Locate the cell with the specified text and output its [X, Y] center coordinate. 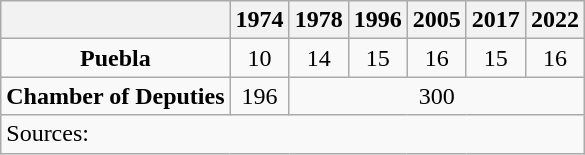
14 [318, 58]
Sources: [293, 134]
2005 [436, 20]
196 [260, 96]
Puebla [116, 58]
Chamber of Deputies [116, 96]
2017 [496, 20]
1996 [378, 20]
2022 [554, 20]
1978 [318, 20]
300 [436, 96]
1974 [260, 20]
10 [260, 58]
